Output the (X, Y) coordinate of the center of the cell containing the given text.  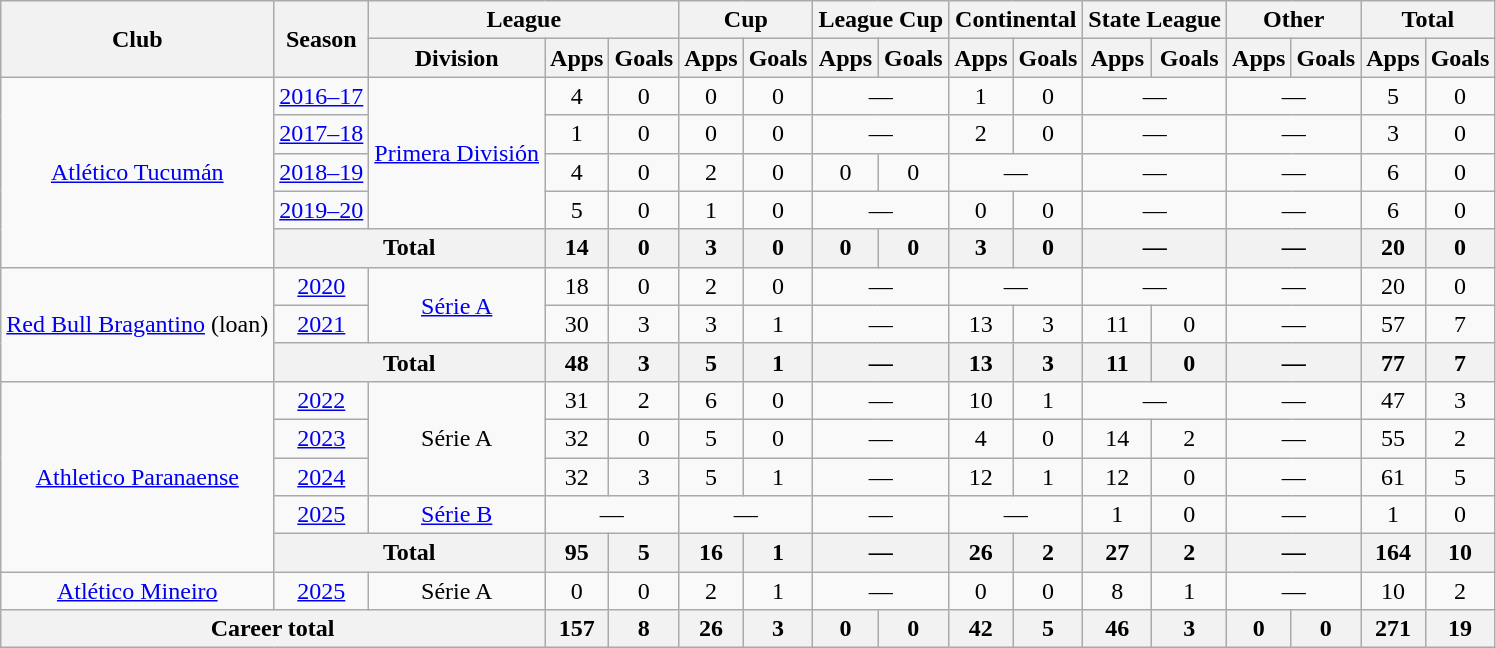
55 (1393, 438)
2020 (322, 286)
2023 (322, 438)
Atlético Mineiro (138, 591)
League Cup (881, 20)
95 (577, 553)
2016–17 (322, 96)
2024 (322, 477)
2019–20 (322, 210)
48 (577, 362)
Athletico Paranaense (138, 476)
271 (1393, 629)
77 (1393, 362)
18 (577, 286)
31 (577, 400)
Season (322, 39)
Cup (746, 20)
Division (457, 58)
Continental (1016, 20)
46 (1118, 629)
Série B (457, 515)
Club (138, 39)
47 (1393, 400)
16 (711, 553)
57 (1393, 324)
2017–18 (322, 134)
League (524, 20)
27 (1118, 553)
61 (1393, 477)
2022 (322, 400)
State League (1155, 20)
157 (577, 629)
164 (1393, 553)
42 (981, 629)
30 (577, 324)
Primera División (457, 153)
2021 (322, 324)
Atlético Tucumán (138, 172)
19 (1460, 629)
Career total (273, 629)
Red Bull Bragantino (loan) (138, 324)
Other (1294, 20)
2018–19 (322, 172)
